For the text-containing cell, return its midpoint in [x, y] coordinate format. 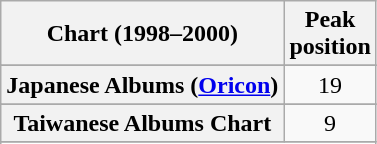
Chart (1998–2000) [142, 34]
9 [330, 123]
19 [330, 85]
Japanese Albums (Oricon) [142, 85]
Taiwanese Albums Chart [142, 123]
Peakposition [330, 34]
